From the cell containing the given text, extract its center point as (X, Y) coordinate. 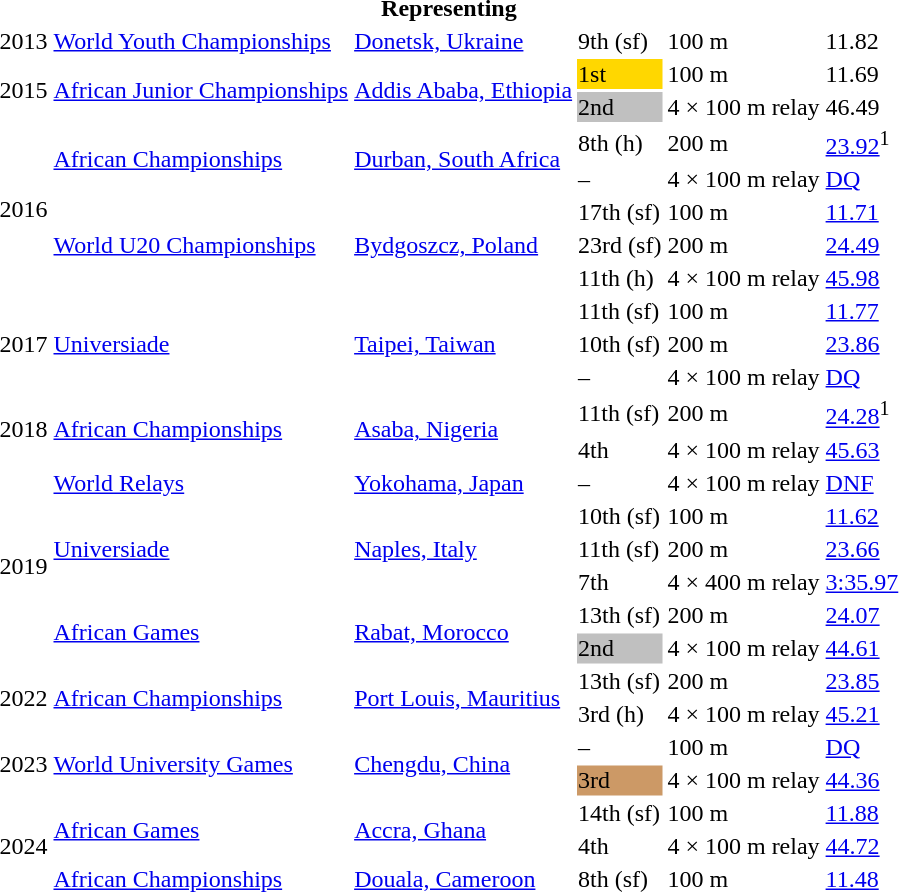
Addis Ababa, Ethiopia (464, 90)
11th (h) (620, 278)
Chengdu, China (464, 764)
Durban, South Africa (464, 160)
Accra, Ghana (464, 830)
3rd (620, 780)
17th (sf) (620, 212)
Asaba, Nigeria (464, 430)
14th (sf) (620, 813)
Donetsk, Ukraine (464, 41)
Yokohama, Japan (464, 483)
23rd (sf) (620, 245)
Port Louis, Mauritius (464, 698)
World Youth Championships (201, 41)
World University Games (201, 764)
9th (sf) (620, 41)
Naples, Italy (464, 549)
3rd (h) (620, 714)
Bydgoszcz, Poland (464, 245)
World Relays (201, 483)
4 × 400 m relay (744, 582)
8th (h) (620, 143)
1st (620, 74)
African Junior Championships (201, 90)
Taipei, Taiwan (464, 344)
World U20 Championships (201, 245)
Rabat, Morocco (464, 632)
7th (620, 582)
